Scan for the cell matching the given text and deliver its (x, y) coordinate at center. 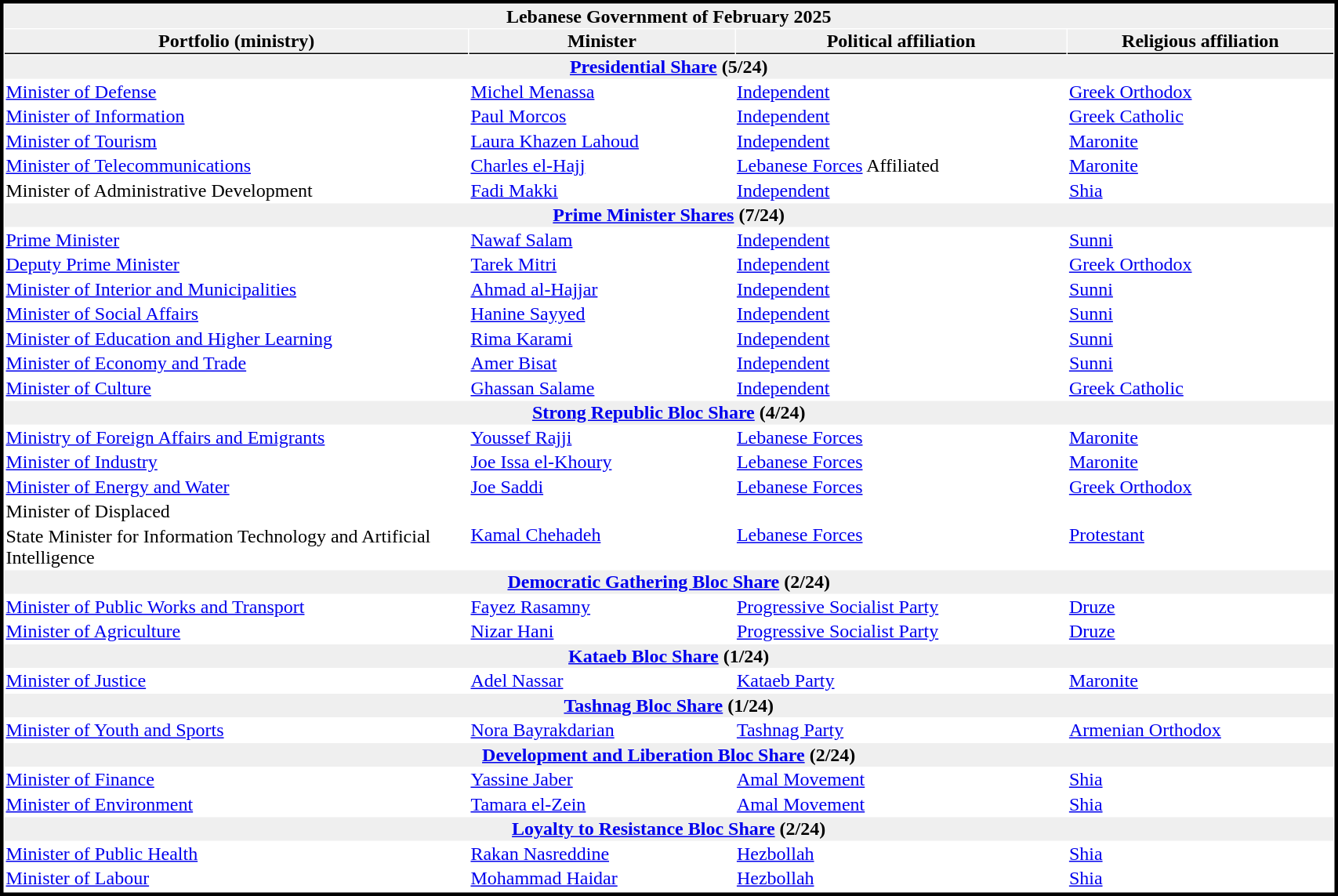
Loyalty to Resistance Bloc Share (2/24) (669, 829)
Minister of Industry (237, 462)
Mohammad Haidar (602, 879)
Deputy Prime Minister (237, 264)
Minister of Agriculture (237, 631)
Tashnag Party (901, 730)
Paul Morcos (602, 117)
Democratic Gathering Bloc Share (2/24) (669, 582)
Kataeb Party (901, 681)
Strong Republic Bloc Share (4/24) (669, 413)
Minister of Displaced (237, 512)
Presidential Share (5/24) (669, 67)
Ahmad al-Hajjar (602, 289)
Laura Khazen Lahoud (602, 141)
Hanine Sayyed (602, 314)
Tashnag Bloc Share (1/24) (669, 706)
Minister of Energy and Water (237, 487)
Development and Liberation Bloc Share (2/24) (669, 755)
Minister of Finance (237, 780)
Minister of Economy and Trade (237, 363)
Protestant (1200, 535)
Religious affiliation (1200, 42)
Minister of Justice (237, 681)
Nizar Hani (602, 631)
Minister of Environment (237, 804)
Tamara el-Zein (602, 804)
Minister of Tourism (237, 141)
Kataeb Bloc Share (1/24) (669, 656)
Joe Issa el-Khoury (602, 462)
Adel Nassar (602, 681)
Political affiliation (901, 42)
Youssef Rajji (602, 437)
Portfolio (ministry) (237, 42)
Prime Minister Shares (7/24) (669, 216)
Michel Menassa (602, 92)
Nawaf Salam (602, 240)
Lebanese Forces Affiliated (901, 165)
Minister of Labour (237, 879)
Prime Minister (237, 240)
Minister of Defense (237, 92)
Minister of Youth and Sports (237, 730)
Amer Bisat (602, 363)
Minister of Public Works and Transport (237, 607)
Minister of Social Affairs (237, 314)
Minister of Culture (237, 388)
Minister of Administrative Development (237, 190)
Kamal Chehadeh (602, 535)
Ghassan Salame (602, 388)
Fayez Rasamny (602, 607)
Minister of Public Health (237, 854)
Rima Karami (602, 339)
Minister of Education and Higher Learning (237, 339)
Fadi Makki (602, 190)
State Minister for Information Technology and Artificial Intelligence (237, 547)
Armenian Orthodox (1200, 730)
Ministry of Foreign Affairs and Emigrants (237, 437)
Yassine Jaber (602, 780)
Joe Saddi (602, 487)
Tarek Mitri (602, 264)
Minister of Information (237, 117)
Rakan Nasreddine (602, 854)
Minister of Telecommunications (237, 165)
Charles el-Hajj (602, 165)
Minister (602, 42)
Nora Bayrakdarian (602, 730)
Minister of Interior and Municipalities (237, 289)
Lebanese Government of February 2025 (669, 16)
